Return the [X, Y] coordinate for the center point of the cell that contains the specified text.  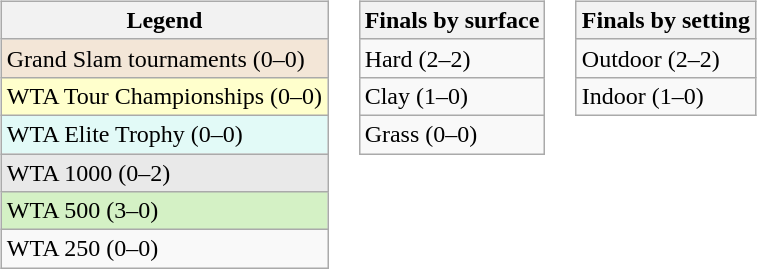
Outdoor (2–2) [666, 58]
WTA 250 (0–0) [164, 249]
WTA 500 (3–0) [164, 211]
Clay (1–0) [452, 96]
Finals by surface [452, 20]
Indoor (1–0) [666, 96]
Grand Slam tournaments (0–0) [164, 58]
Grass (0–0) [452, 134]
Finals by setting [666, 20]
WTA Elite Trophy (0–0) [164, 134]
WTA Tour Championships (0–0) [164, 96]
Legend [164, 20]
WTA 1000 (0–2) [164, 173]
Hard (2–2) [452, 58]
